Determine the (X, Y) coordinate at the center of the cell enclosing the given text.  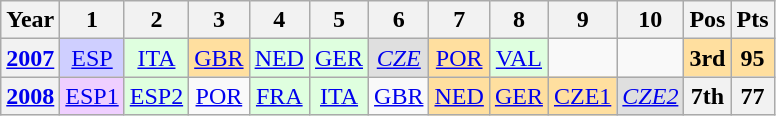
Year (30, 20)
Pos (708, 20)
CZE1 (582, 96)
CZE2 (650, 96)
9 (582, 20)
Pts (752, 20)
95 (752, 58)
ESP (92, 58)
3 (219, 20)
4 (279, 20)
77 (752, 96)
8 (518, 20)
7 (459, 20)
3rd (708, 58)
VAL (518, 58)
5 (338, 20)
FRA (279, 96)
CZE (399, 58)
1 (92, 20)
ESP2 (156, 96)
7th (708, 96)
ESP1 (92, 96)
10 (650, 20)
6 (399, 20)
2008 (30, 96)
2 (156, 20)
2007 (30, 58)
